Detect which cell encompasses the target text, then output its [x, y] center coordinate. 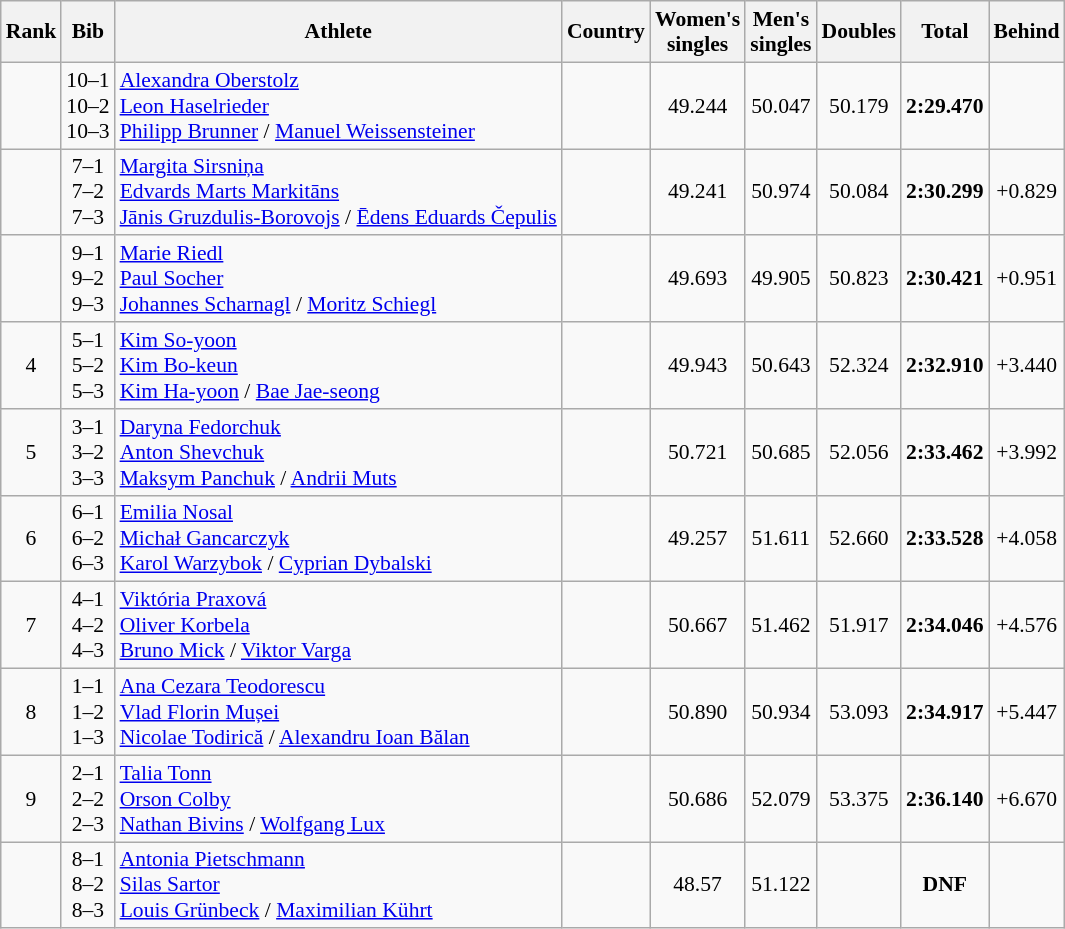
49.257 [698, 538]
2:33.528 [944, 538]
Rank [32, 32]
6 [32, 538]
9–19–29–3 [88, 280]
10–110–210–3 [88, 106]
+0.829 [1027, 192]
49.943 [698, 366]
+6.670 [1027, 798]
Kim So-yoonKim Bo-keunKim Ha-yoon / Bae Jae-seong [338, 366]
Women'ssingles [698, 32]
+3.992 [1027, 452]
6–16–26–3 [88, 538]
2:30.299 [944, 192]
2:34.046 [944, 626]
+3.440 [1027, 366]
+4.058 [1027, 538]
4–14–24–3 [88, 626]
+0.951 [1027, 280]
51.611 [780, 538]
3–13–23–3 [88, 452]
49.241 [698, 192]
50.179 [860, 106]
52.056 [860, 452]
Antonia PietschmannSilas SartorLouis Grünbeck / Maximilian Kührt [338, 886]
1–11–21–3 [88, 712]
51.462 [780, 626]
Behind [1027, 32]
9 [32, 798]
50.686 [698, 798]
Men'ssingles [780, 32]
2–12–22–3 [88, 798]
50.974 [780, 192]
51.917 [860, 626]
Bib [88, 32]
50.934 [780, 712]
7–17–27–3 [88, 192]
50.047 [780, 106]
49.693 [698, 280]
50.643 [780, 366]
+4.576 [1027, 626]
Ana Cezara TeodorescuVlad Florin MușeiNicolae Todirică / Alexandru Ioan Bălan [338, 712]
50.890 [698, 712]
7 [32, 626]
50.667 [698, 626]
50.685 [780, 452]
50.084 [860, 192]
8–18–28–3 [88, 886]
4 [32, 366]
Emilia NosalMichał GancarczykKarol Warzybok / Cyprian Dybalski [338, 538]
Marie RiedlPaul SocherJohannes Scharnagl / Moritz Schiegl [338, 280]
Margita SirsniņaEdvards Marts MarkitānsJānis Gruzdulis-Borovojs / Ēdens Eduards Čepulis [338, 192]
+5.447 [1027, 712]
Total [944, 32]
52.079 [780, 798]
2:34.917 [944, 712]
51.122 [780, 886]
5–15–25–3 [88, 366]
2:29.470 [944, 106]
2:30.421 [944, 280]
48.57 [698, 886]
2:32.910 [944, 366]
5 [32, 452]
53.375 [860, 798]
Alexandra OberstolzLeon HaselriederPhilipp Brunner / Manuel Weissensteiner [338, 106]
49.244 [698, 106]
2:33.462 [944, 452]
52.660 [860, 538]
Talia TonnOrson ColbyNathan Bivins / Wolfgang Lux [338, 798]
49.905 [780, 280]
DNF [944, 886]
Athlete [338, 32]
Country [606, 32]
50.721 [698, 452]
53.093 [860, 712]
50.823 [860, 280]
52.324 [860, 366]
Daryna FedorchukAnton ShevchukMaksym Panchuk / Andrii Muts [338, 452]
Doubles [860, 32]
Viktória PraxováOliver KorbelaBruno Mick / Viktor Varga [338, 626]
8 [32, 712]
2:36.140 [944, 798]
